Return (x, y) of the center of cell containing provided text 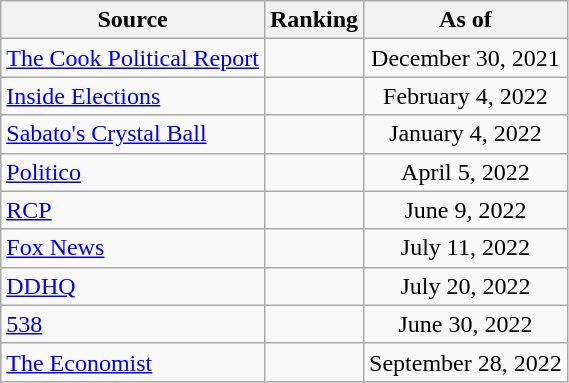
DDHQ (133, 286)
The Economist (133, 362)
January 4, 2022 (466, 134)
December 30, 2021 (466, 58)
The Cook Political Report (133, 58)
June 30, 2022 (466, 324)
As of (466, 20)
July 11, 2022 (466, 248)
April 5, 2022 (466, 172)
Source (133, 20)
Inside Elections (133, 96)
Politico (133, 172)
June 9, 2022 (466, 210)
RCP (133, 210)
Fox News (133, 248)
September 28, 2022 (466, 362)
July 20, 2022 (466, 286)
February 4, 2022 (466, 96)
Sabato's Crystal Ball (133, 134)
Ranking (314, 20)
538 (133, 324)
